Return the [X, Y] coordinate for the center point of the cell that contains the specified text.  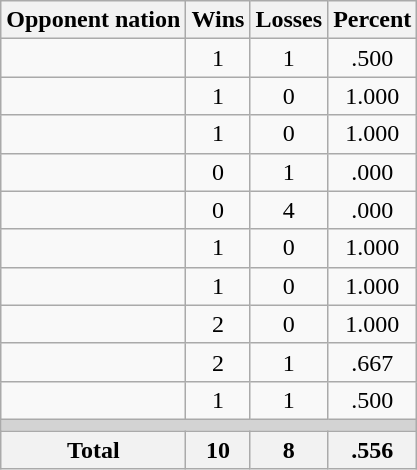
8 [289, 449]
Total [94, 449]
4 [289, 210]
.667 [372, 362]
.556 [372, 449]
Percent [372, 20]
10 [218, 449]
Wins [218, 20]
Opponent nation [94, 20]
Losses [289, 20]
